Detect which cell encompasses the target text, then output its [X, Y] center coordinate. 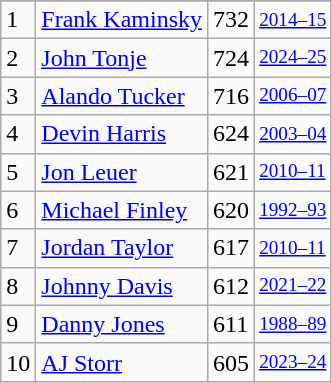
3 [18, 96]
1992–93 [293, 210]
2023–24 [293, 362]
Danny Jones [122, 324]
2 [18, 58]
732 [232, 20]
2003–04 [293, 134]
1988–89 [293, 324]
Jon Leuer [122, 172]
7 [18, 248]
611 [232, 324]
10 [18, 362]
1 [18, 20]
9 [18, 324]
5 [18, 172]
617 [232, 248]
AJ Storr [122, 362]
4 [18, 134]
620 [232, 210]
2021–22 [293, 286]
6 [18, 210]
Alando Tucker [122, 96]
Frank Kaminsky [122, 20]
605 [232, 362]
Jordan Taylor [122, 248]
8 [18, 286]
612 [232, 286]
Devin Harris [122, 134]
624 [232, 134]
621 [232, 172]
2014–15 [293, 20]
Michael Finley [122, 210]
Johnny Davis [122, 286]
John Tonje [122, 58]
2006–07 [293, 96]
724 [232, 58]
2024–25 [293, 58]
716 [232, 96]
